Detect which cell encompasses the target text, then output its (x, y) center coordinate. 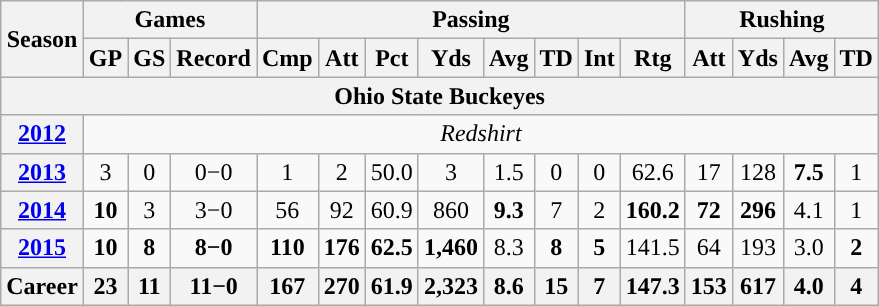
5 (599, 248)
23 (105, 286)
193 (758, 248)
2013 (42, 172)
1,460 (450, 248)
2,323 (450, 286)
4.0 (808, 286)
153 (708, 286)
GS (150, 58)
3−0 (214, 210)
Cmp (287, 58)
4.1 (808, 210)
Season (42, 39)
147.3 (652, 286)
50.0 (392, 172)
617 (758, 286)
9.3 (508, 210)
62.5 (392, 248)
17 (708, 172)
160.2 (652, 210)
Rushing (782, 20)
Record (214, 58)
2015 (42, 248)
92 (342, 210)
Games (170, 20)
56 (287, 210)
Redshirt (480, 134)
11 (150, 286)
60.9 (392, 210)
62.6 (652, 172)
8−0 (214, 248)
0−0 (214, 172)
3.0 (808, 248)
Career (42, 286)
4 (856, 286)
Ohio State Buckeyes (440, 96)
Passing (470, 20)
8.6 (508, 286)
2014 (42, 210)
270 (342, 286)
141.5 (652, 248)
860 (450, 210)
1.5 (508, 172)
Pct (392, 58)
8.3 (508, 248)
167 (287, 286)
296 (758, 210)
61.9 (392, 286)
Rtg (652, 58)
GP (105, 58)
176 (342, 248)
110 (287, 248)
7.5 (808, 172)
64 (708, 248)
Int (599, 58)
11−0 (214, 286)
72 (708, 210)
128 (758, 172)
2012 (42, 134)
15 (556, 286)
